Return (X, Y) of the center of cell containing provided text 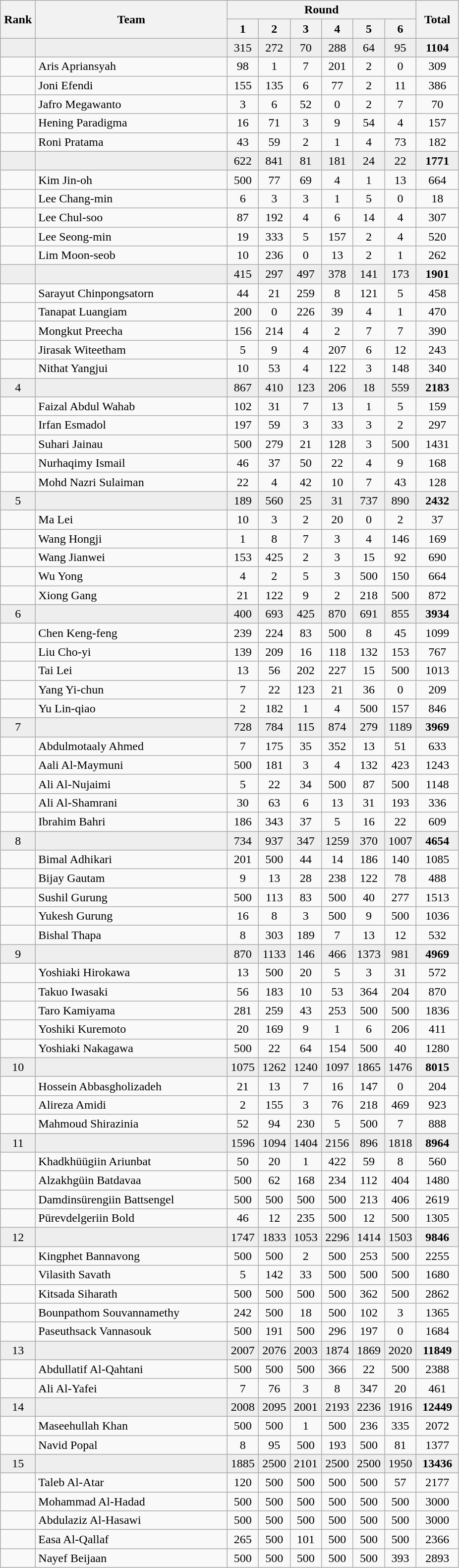
1259 (338, 841)
28 (306, 878)
Kitsada Siharath (131, 1294)
Sarayut Chinpongsatorn (131, 293)
2255 (437, 1256)
2862 (437, 1294)
690 (437, 558)
1013 (437, 671)
855 (401, 614)
Ali Al-Nujaimi (131, 784)
461 (437, 1388)
9846 (437, 1237)
633 (437, 746)
Ibrahim Bahri (131, 821)
63 (274, 803)
Pürevdelgeriin Bold (131, 1218)
Alireza Amidi (131, 1105)
1373 (369, 954)
366 (338, 1369)
458 (437, 293)
Sushil Gurung (131, 897)
1094 (274, 1142)
Yoshiaki Nakagawa (131, 1048)
235 (306, 1218)
Joni Efendi (131, 85)
207 (338, 350)
2296 (338, 1237)
1036 (437, 916)
3934 (437, 614)
Ali Al-Yafei (131, 1388)
1901 (437, 274)
315 (243, 48)
470 (437, 312)
150 (401, 576)
71 (274, 123)
11849 (437, 1350)
Total (437, 19)
378 (338, 274)
1007 (401, 841)
Mohammad Al-Hadad (131, 1502)
1503 (401, 1237)
4969 (437, 954)
1305 (437, 1218)
Taro Kamiyama (131, 1010)
488 (437, 878)
Vilasith Savath (131, 1275)
1075 (243, 1067)
98 (243, 66)
1885 (243, 1464)
Alzakhgüin Batdavaa (131, 1181)
39 (338, 312)
466 (338, 954)
1262 (274, 1067)
981 (401, 954)
Ali Al-Shamrani (131, 803)
767 (437, 652)
333 (274, 237)
Lee Chul-soo (131, 217)
Taleb Al-Atar (131, 1483)
Suhari Jainau (131, 444)
113 (274, 897)
Kim Jin-oh (131, 180)
406 (401, 1199)
2101 (306, 1464)
242 (243, 1313)
303 (274, 935)
1431 (437, 444)
Navid Popal (131, 1445)
1836 (437, 1010)
1874 (338, 1350)
1684 (437, 1331)
13436 (437, 1464)
36 (369, 690)
30 (243, 803)
156 (243, 331)
2619 (437, 1199)
340 (437, 369)
272 (274, 48)
12449 (437, 1407)
112 (369, 1181)
135 (274, 85)
1085 (437, 860)
410 (274, 387)
296 (338, 1331)
226 (306, 312)
94 (274, 1124)
Hening Paradigma (131, 123)
2388 (437, 1369)
Easa Al-Qallaf (131, 1539)
1099 (437, 633)
386 (437, 85)
Jafro Megawanto (131, 104)
1869 (369, 1350)
2072 (437, 1426)
Mongkut Preecha (131, 331)
Nithat Yangjui (131, 369)
101 (306, 1539)
1189 (401, 727)
1476 (401, 1067)
336 (437, 803)
51 (401, 746)
422 (338, 1162)
2193 (338, 1407)
Chen Keng-feng (131, 633)
139 (243, 652)
532 (437, 935)
Wang Jianwei (131, 558)
19 (243, 237)
Roni Pratama (131, 142)
404 (401, 1181)
352 (338, 746)
8964 (437, 1142)
213 (369, 1199)
559 (401, 387)
42 (306, 482)
Ma Lei (131, 519)
307 (437, 217)
Yoshiaki Hirokawa (131, 973)
Takuo Iwasaki (131, 992)
2183 (437, 387)
92 (401, 558)
364 (369, 992)
25 (306, 501)
734 (243, 841)
520 (437, 237)
118 (338, 652)
214 (274, 331)
147 (369, 1086)
1865 (369, 1067)
609 (437, 821)
390 (437, 331)
335 (401, 1426)
2366 (437, 1539)
1833 (274, 1237)
1053 (306, 1237)
Bimal Adhikari (131, 860)
Yang Yi-chun (131, 690)
1365 (437, 1313)
Mahmoud Shirazinia (131, 1124)
Irfan Esmadol (131, 425)
497 (306, 274)
69 (306, 180)
Team (131, 19)
24 (369, 161)
872 (437, 595)
Aali Al-Maymuni (131, 765)
1414 (369, 1237)
2893 (437, 1558)
265 (243, 1539)
Faizal Abdul Wahab (131, 406)
238 (338, 878)
Liu Cho-yi (131, 652)
1950 (401, 1464)
1148 (437, 784)
2003 (306, 1350)
400 (243, 614)
281 (243, 1010)
1771 (437, 161)
142 (274, 1275)
1097 (338, 1067)
1480 (437, 1181)
Lim Moon-seob (131, 255)
2020 (401, 1350)
572 (437, 973)
393 (401, 1558)
Nayef Beijaan (131, 1558)
693 (274, 614)
Nurhaqimy Ismail (131, 463)
Lee Chang-min (131, 198)
Mohd Nazri Sulaiman (131, 482)
469 (401, 1105)
230 (306, 1124)
370 (369, 841)
Yukesh Gurung (131, 916)
Hossein Abbasgholizadeh (131, 1086)
Bijay Gautam (131, 878)
2001 (306, 1407)
Kingphet Bannavong (131, 1256)
121 (369, 293)
937 (274, 841)
1818 (401, 1142)
277 (401, 897)
Yoshiki Kuremoto (131, 1029)
141 (369, 274)
35 (306, 746)
140 (401, 860)
1596 (243, 1142)
34 (306, 784)
2007 (243, 1350)
192 (274, 217)
2008 (243, 1407)
888 (437, 1124)
191 (274, 1331)
234 (338, 1181)
Wang Hongji (131, 538)
784 (274, 727)
262 (437, 255)
2177 (437, 1483)
309 (437, 66)
Damdinsürengiin Battsengel (131, 1199)
1916 (401, 1407)
Xiong Gang (131, 595)
183 (274, 992)
78 (401, 878)
Yu Lin-qiao (131, 708)
202 (306, 671)
Maseehullah Khan (131, 1426)
Paseuthsack Vannasouk (131, 1331)
1404 (306, 1142)
1280 (437, 1048)
362 (369, 1294)
159 (437, 406)
2076 (274, 1350)
173 (401, 274)
Abdullatif Al-Qahtani (131, 1369)
415 (243, 274)
54 (369, 123)
1377 (437, 1445)
148 (401, 369)
1104 (437, 48)
Lee Seong-min (131, 237)
62 (274, 1181)
224 (274, 633)
Bounpathom Souvannamethy (131, 1313)
622 (243, 161)
8015 (437, 1067)
Bishal Thapa (131, 935)
923 (437, 1105)
Aris Apriansyah (131, 66)
1243 (437, 765)
120 (243, 1483)
423 (401, 765)
846 (437, 708)
Abdulmotaaly Ahmed (131, 746)
Khadkhüügiin Ariunbat (131, 1162)
Abdulaziz Al-Hasawi (131, 1520)
1240 (306, 1067)
2095 (274, 1407)
890 (401, 501)
Round (321, 10)
57 (401, 1483)
737 (369, 501)
2156 (338, 1142)
2432 (437, 501)
4654 (437, 841)
2236 (369, 1407)
1747 (243, 1237)
45 (401, 633)
867 (243, 387)
175 (274, 746)
Wu Yong (131, 576)
896 (369, 1142)
Tanapat Luangiam (131, 312)
288 (338, 48)
Rank (18, 19)
874 (338, 727)
3969 (437, 727)
728 (243, 727)
154 (338, 1048)
227 (338, 671)
343 (274, 821)
841 (274, 161)
73 (401, 142)
Jirasak Witeetham (131, 350)
411 (437, 1029)
239 (243, 633)
1680 (437, 1275)
1133 (274, 954)
115 (306, 727)
Tai Lei (131, 671)
243 (437, 350)
200 (243, 312)
1513 (437, 897)
691 (369, 614)
